Output the [x, y] coordinate of the center of the cell containing the given text.  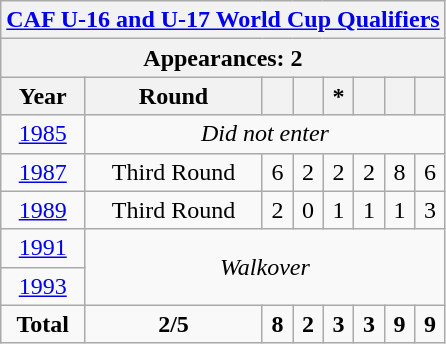
Year [43, 96]
Did not enter [265, 134]
CAF U-16 and U-17 World Cup Qualifiers [223, 20]
2/5 [174, 324]
* [338, 96]
0 [308, 210]
1991 [43, 248]
1989 [43, 210]
1985 [43, 134]
Round [174, 96]
Walkover [265, 267]
1993 [43, 286]
Total [43, 324]
Appearances: 2 [223, 58]
1987 [43, 172]
